For the text-containing cell, return its midpoint in [X, Y] coordinate format. 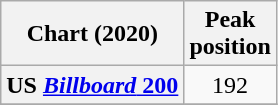
Chart (2020) [92, 34]
US Billboard 200 [92, 85]
Peakposition [230, 34]
192 [230, 85]
